Capture the cell that displays the provided text and extract its [X, Y] central coordinate. 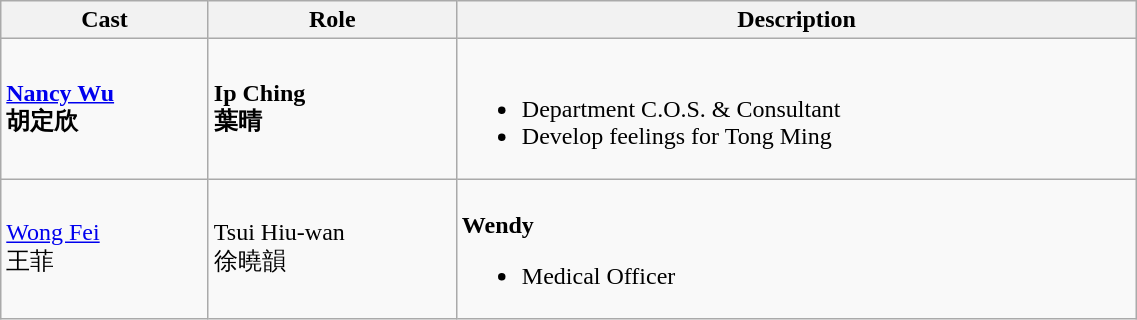
Ip Ching 葉晴 [332, 109]
Department C.O.S. & ConsultantDevelop feelings for Tong Ming [796, 109]
Description [796, 20]
Nancy Wu 胡定欣 [105, 109]
Wong Fei 王菲 [105, 249]
Tsui Hiu-wan 徐曉韻 [332, 249]
WendyMedical Officer [796, 249]
Role [332, 20]
Cast [105, 20]
